Search for the cell housing the specified text and yield its (X, Y) center coordinate. 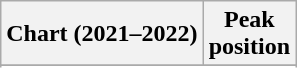
Chart (2021–2022) (102, 34)
Peakposition (249, 34)
